Find where the given text appears and provide that cell's center as [X, Y] coordinate. 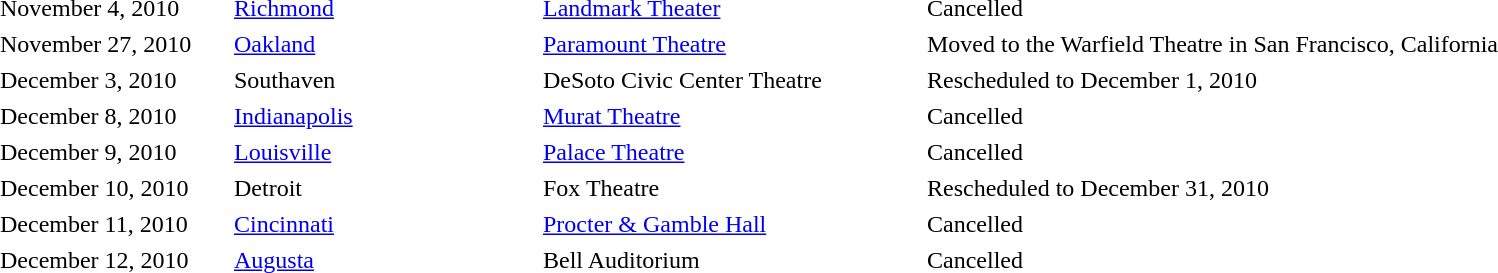
Detroit [384, 188]
Palace Theatre [730, 152]
Indianapolis [384, 116]
Paramount Theatre [730, 44]
DeSoto Civic Center Theatre [730, 80]
Oakland [384, 44]
Fox Theatre [730, 188]
Murat Theatre [730, 116]
Cincinnati [384, 224]
Procter & Gamble Hall [730, 224]
Louisville [384, 152]
Southaven [384, 80]
